For the text-containing cell, return its midpoint in (x, y) coordinate format. 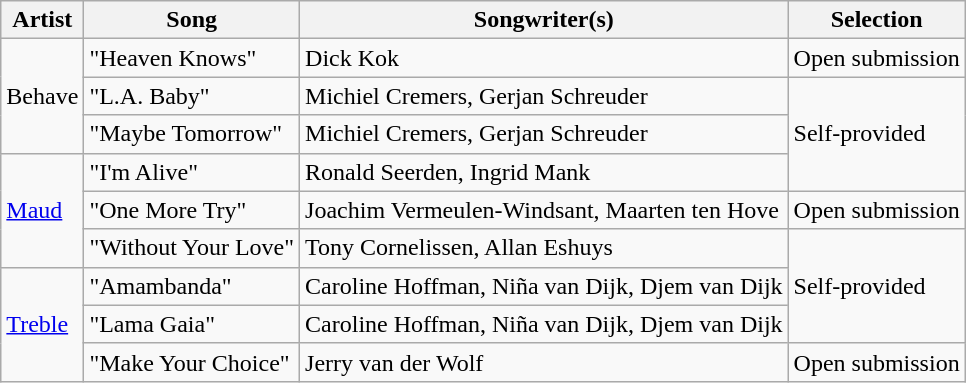
"Without Your Love" (192, 248)
Ronald Seerden, Ingrid Mank (544, 172)
"Lama Gaia" (192, 324)
"Heaven Knows" (192, 58)
Dick Kok (544, 58)
Songwriter(s) (544, 20)
"Make Your Choice" (192, 362)
Tony Cornelissen, Allan Eshuys (544, 248)
Artist (42, 20)
Behave (42, 96)
Jerry van der Wolf (544, 362)
Treble (42, 324)
Song (192, 20)
"Amambanda" (192, 286)
Maud (42, 210)
"I'm Alive" (192, 172)
"L.A. Baby" (192, 96)
"Maybe Tomorrow" (192, 134)
Joachim Vermeulen-Windsant, Maarten ten Hove (544, 210)
Selection (876, 20)
"One More Try" (192, 210)
